Extract the (X, Y) coordinate from the center of the cell holding the provided text.  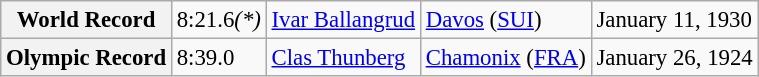
Davos (SUI) (506, 20)
Clas Thunberg (343, 58)
8:39.0 (218, 58)
January 11, 1930 (674, 20)
Chamonix (FRA) (506, 58)
Ivar Ballangrud (343, 20)
January 26, 1924 (674, 58)
World Record (86, 20)
8:21.6(*) (218, 20)
Olympic Record (86, 58)
